Scan for the cell matching the given text and deliver its [X, Y] coordinate at center. 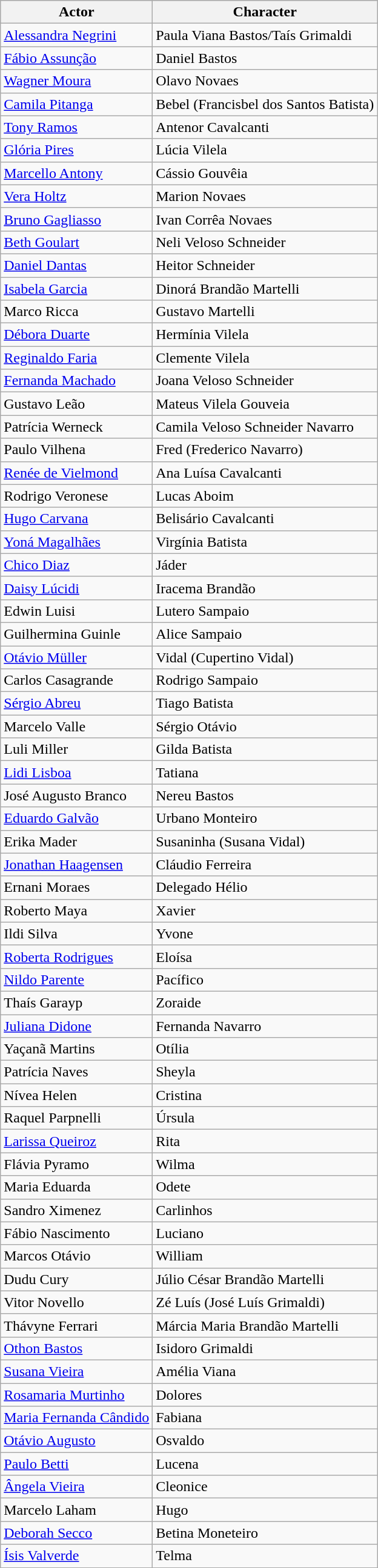
Paula Viana Bastos/Taís Grimaldi [265, 35]
Márcia Maria Brandão Martelli [265, 1325]
Flávia Pyramo [76, 1164]
Dolores [265, 1394]
Odete [265, 1187]
Marco Ricca [76, 312]
Fernanda Machado [76, 381]
Nildo Parente [76, 980]
Othon Bastos [76, 1348]
Larissa Queiroz [76, 1141]
Sérgio Abreu [76, 703]
Roberta Rodrigues [76, 957]
Patrícia Werneck [76, 427]
Susana Vieira [76, 1371]
Nereu Bastos [265, 796]
Ísis Valverde [76, 1556]
Alessandra Negrini [76, 35]
Luli Miller [76, 749]
Dinorá Brandão Martelli [265, 289]
Ernani Moraes [76, 888]
Vera Holtz [76, 196]
Otávio Müller [76, 657]
Camila Pitanga [76, 104]
Sheyla [265, 1072]
Cláudio Ferreira [265, 865]
Tony Ramos [76, 127]
Ildi Silva [76, 934]
Beth Goulart [76, 242]
Hermínia Vilela [265, 335]
Zoraide [265, 1003]
Marcos Otávio [76, 1256]
Zé Luís (José Luís Grimaldi) [265, 1302]
Fábio Assunção [76, 58]
Thávyne Ferrari [76, 1325]
Isidoro Grimaldi [265, 1348]
Júlio César Brandão Martelli [265, 1279]
Belisário Cavalcanti [265, 519]
Lucas Aboim [265, 496]
Daniel Dantas [76, 265]
Joana Veloso Schneider [265, 381]
Sérgio Otávio [265, 726]
Alice Sampaio [265, 634]
Wilma [265, 1164]
Marcelo Laham [76, 1510]
José Augusto Branco [76, 796]
Ana Luísa Cavalcanti [265, 473]
Ângela Vieira [76, 1487]
Gustavo Leão [76, 404]
Maria Fernanda Cândido [76, 1418]
Cleonice [265, 1487]
Eduardo Galvão [76, 819]
Lúcia Vilela [265, 150]
Nívea Helen [76, 1095]
Vitor Novello [76, 1302]
Bebel (Francisbel dos Santos Batista) [265, 104]
Daniel Bastos [265, 58]
Fabiana [265, 1418]
Roberto Maya [76, 911]
Telma [265, 1556]
Tiago Batista [265, 703]
Antenor Cavalcanti [265, 127]
Isabela Garcia [76, 289]
Yoná Magalhães [76, 542]
Amélia Viana [265, 1371]
Jáder [265, 565]
Renée de Vielmond [76, 473]
Mateus Vilela Gouveia [265, 404]
Osvaldo [265, 1441]
Jonathan Haagensen [76, 865]
Úrsula [265, 1118]
Xavier [265, 911]
Reginaldo Faria [76, 358]
Lutero Sampaio [265, 611]
Eloísa [265, 957]
Paulo Betti [76, 1464]
Urbano Monteiro [265, 819]
Fernanda Navarro [265, 1026]
Cássio Gouvêia [265, 173]
Marcello Antony [76, 173]
Iracema Brandão [265, 588]
Camila Veloso Schneider Navarro [265, 427]
Luciano [265, 1233]
Maria Eduarda [76, 1187]
Otávio Augusto [76, 1441]
Débora Duarte [76, 335]
Betina Moneteiro [265, 1533]
Deborah Secco [76, 1533]
Olavo Novaes [265, 81]
Marcelo Valle [76, 726]
Lucena [265, 1464]
Pacífico [265, 980]
Bruno Gagliasso [76, 219]
Heitor Schneider [265, 265]
Gustavo Martelli [265, 312]
Neli Veloso Schneider [265, 242]
Wagner Moura [76, 81]
Delegado Hélio [265, 888]
William [265, 1256]
Patrícia Naves [76, 1072]
Juliana Didone [76, 1026]
Chico Diaz [76, 565]
Thaís Garayp [76, 1003]
Actor [76, 12]
Lidi Lisboa [76, 772]
Glória Pires [76, 150]
Rodrigo Sampaio [265, 680]
Daisy Lúcidi [76, 588]
Character [265, 12]
Susaninha (Susana Vidal) [265, 842]
Edwin Luisi [76, 611]
Virgínia Batista [265, 542]
Rosamaria Murtinho [76, 1394]
Carlos Casagrande [76, 680]
Gilda Batista [265, 749]
Raquel Parpnelli [76, 1118]
Rodrigo Veronese [76, 496]
Tatiana [265, 772]
Clemente Vilela [265, 358]
Ivan Corrêa Novaes [265, 219]
Hugo [265, 1510]
Guilhermina Guinle [76, 634]
Fred (Frederico Navarro) [265, 450]
Otília [265, 1049]
Paulo Vilhena [76, 450]
Rita [265, 1141]
Hugo Carvana [76, 519]
Vidal (Cupertino Vidal) [265, 657]
Carlinhos [265, 1210]
Erika Mader [76, 842]
Yaçanã Martins [76, 1049]
Sandro Ximenez [76, 1210]
Dudu Cury [76, 1279]
Yvone [265, 934]
Cristina [265, 1095]
Fábio Nascimento [76, 1233]
Marion Novaes [265, 196]
